Identify which cell holds the provided text, then report its (x, y) central coordinate. 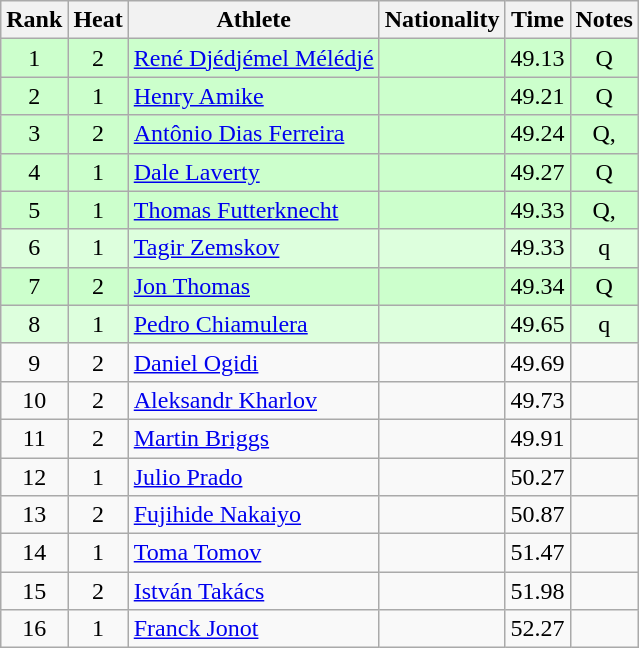
5 (34, 210)
Jon Thomas (254, 286)
7 (34, 286)
12 (34, 477)
Dale Laverty (254, 172)
10 (34, 400)
13 (34, 515)
49.27 (538, 172)
Martin Briggs (254, 438)
Fujihide Nakaiyo (254, 515)
Notes (604, 20)
4 (34, 172)
Daniel Ogidi (254, 362)
11 (34, 438)
50.87 (538, 515)
51.47 (538, 553)
Aleksandr Kharlov (254, 400)
Rank (34, 20)
49.69 (538, 362)
50.27 (538, 477)
Nationality (442, 20)
15 (34, 591)
49.34 (538, 286)
Time (538, 20)
49.91 (538, 438)
István Takács (254, 591)
Henry Amike (254, 96)
Franck Jonot (254, 629)
Pedro Chiamulera (254, 324)
Athlete (254, 20)
49.65 (538, 324)
8 (34, 324)
3 (34, 134)
Thomas Futterknecht (254, 210)
49.21 (538, 96)
49.24 (538, 134)
52.27 (538, 629)
Antônio Dias Ferreira (254, 134)
René Djédjémel Mélédjé (254, 58)
Toma Tomov (254, 553)
49.73 (538, 400)
Heat (98, 20)
6 (34, 248)
14 (34, 553)
49.13 (538, 58)
51.98 (538, 591)
Tagir Zemskov (254, 248)
9 (34, 362)
Julio Prado (254, 477)
16 (34, 629)
